Identify which cell holds the provided text, then report its [X, Y] central coordinate. 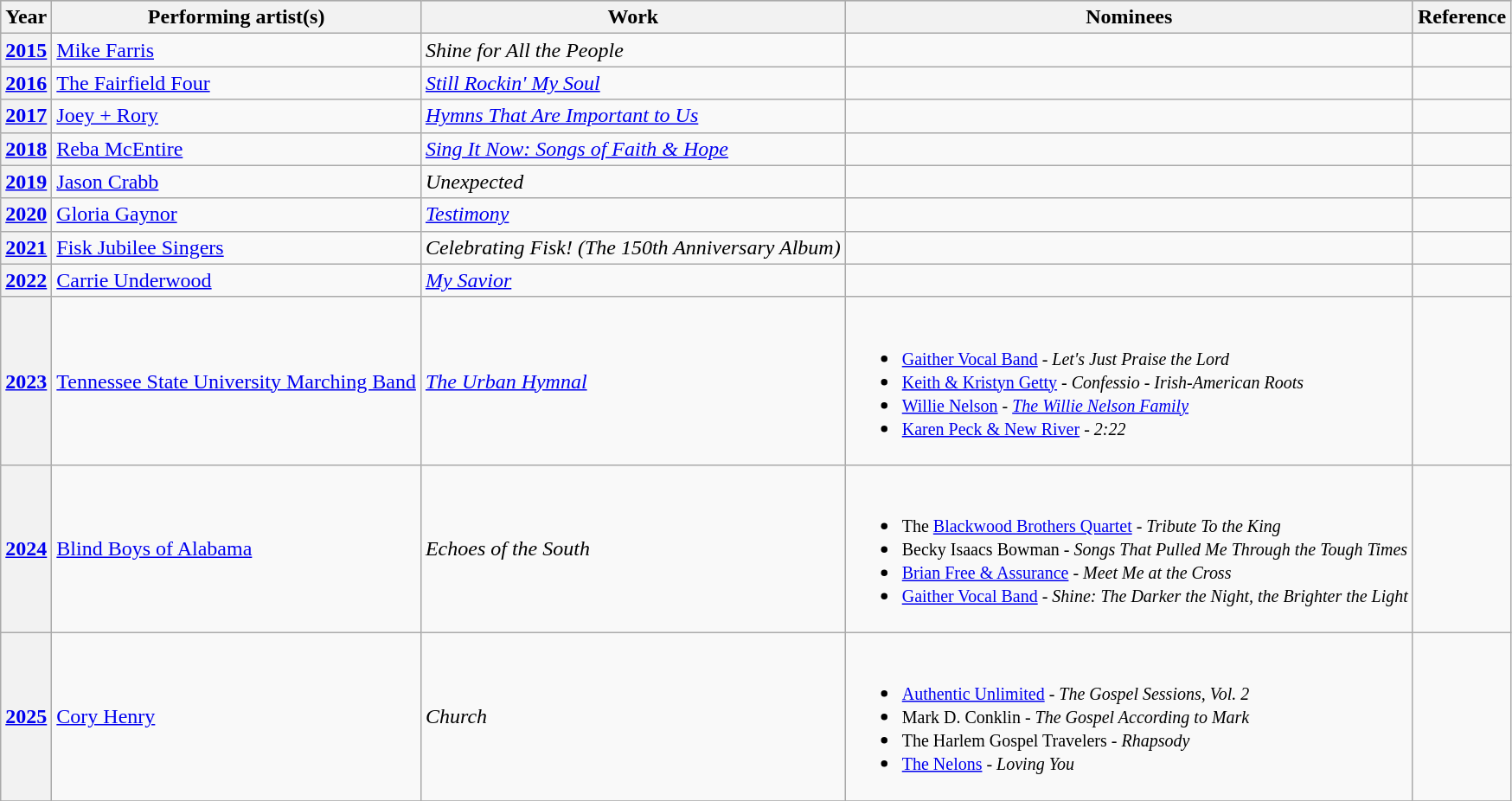
Blind Boys of Alabama [237, 548]
Celebrating Fisk! (The 150th Anniversary Album) [633, 247]
Hymns That Are Important to Us [633, 116]
2020 [26, 215]
Church [633, 716]
Joey + Rory [237, 116]
2025 [26, 716]
2016 [26, 83]
2017 [26, 116]
2023 [26, 381]
Tennessee State University Marching Band [237, 381]
Work [633, 17]
Sing It Now: Songs of Faith & Hope [633, 149]
2024 [26, 548]
Nominees [1129, 17]
Still Rockin' My Soul [633, 83]
2019 [26, 182]
The Urban Hymnal [633, 381]
Performing artist(s) [237, 17]
Fisk Jubilee Singers [237, 247]
Shine for All the People [633, 50]
Cory Henry [237, 716]
Reference [1462, 17]
Unexpected [633, 182]
2021 [26, 247]
2022 [26, 280]
Testimony [633, 215]
2018 [26, 149]
Year [26, 17]
Mike Farris [237, 50]
Carrie Underwood [237, 280]
Echoes of the South [633, 548]
2015 [26, 50]
Gloria Gaynor [237, 215]
The Fairfield Four [237, 83]
Jason Crabb [237, 182]
My Savior [633, 280]
Reba McEntire [237, 149]
